Detect which cell encompasses the target text, then output its (x, y) center coordinate. 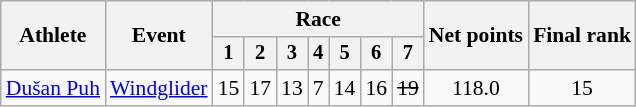
Windglider (159, 88)
Dušan Puh (53, 88)
4 (318, 54)
1 (229, 54)
Net points (476, 36)
Event (159, 36)
Race (318, 19)
13 (292, 88)
6 (376, 54)
Athlete (53, 36)
17 (260, 88)
19 (408, 88)
5 (345, 54)
118.0 (476, 88)
Final rank (582, 36)
2 (260, 54)
14 (345, 88)
16 (376, 88)
3 (292, 54)
